Pinpoint the cell where the given text exists, returning its [X, Y] midpoint coordinate. 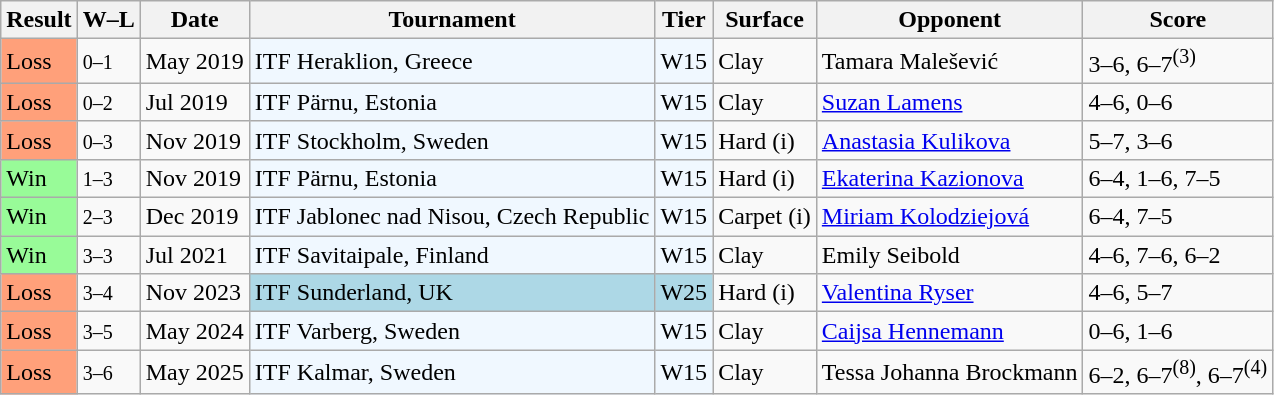
4–6, 5–7 [1178, 293]
Tamara Malešević [950, 62]
Ekaterina Kazionova [950, 178]
Tier [684, 20]
Date [194, 20]
Jul 2021 [194, 255]
Emily Seibold [950, 255]
ITF Kalmar, Sweden [452, 372]
2–3 [108, 217]
Suzan Lamens [950, 102]
May 2024 [194, 331]
3–6 [108, 372]
3–4 [108, 293]
ITF Jablonec nad Nisou, Czech Republic [452, 217]
5–7, 3–6 [1178, 140]
0–3 [108, 140]
May 2025 [194, 372]
4–6, 0–6 [1178, 102]
ITF Savitaipale, Finland [452, 255]
ITF Sunderland, UK [452, 293]
ITF Stockholm, Sweden [452, 140]
6–4, 7–5 [1178, 217]
3–3 [108, 255]
Nov 2023 [194, 293]
3–5 [108, 331]
4–6, 7–6, 6–2 [1178, 255]
Valentina Ryser [950, 293]
Surface [765, 20]
May 2019 [194, 62]
0–2 [108, 102]
Jul 2019 [194, 102]
1–3 [108, 178]
Score [1178, 20]
ITF Varberg, Sweden [452, 331]
6–4, 1–6, 7–5 [1178, 178]
Carpet (i) [765, 217]
0–6, 1–6 [1178, 331]
Anastasia Kulikova [950, 140]
3–6, 6–7(3) [1178, 62]
Tessa Johanna Brockmann [950, 372]
W25 [684, 293]
Dec 2019 [194, 217]
Miriam Kolodziejová [950, 217]
0–1 [108, 62]
Result [39, 20]
Tournament [452, 20]
6–2, 6–7(8), 6–7(4) [1178, 372]
ITF Heraklion, Greece [452, 62]
Caijsa Hennemann [950, 331]
Opponent [950, 20]
W–L [108, 20]
